Determine the (x, y) coordinate at the center of the cell enclosing the given text.  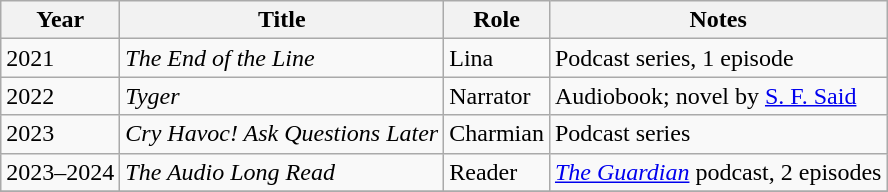
Audiobook; novel by S. F. Said (718, 96)
Narrator (497, 96)
2023 (60, 134)
Notes (718, 20)
The Guardian podcast, 2 episodes (718, 172)
Podcast series (718, 134)
Cry Havoc! Ask Questions Later (282, 134)
The End of the Line (282, 58)
The Audio Long Read (282, 172)
Title (282, 20)
2022 (60, 96)
Year (60, 20)
2023–2024 (60, 172)
Reader (497, 172)
2021 (60, 58)
Lina (497, 58)
Role (497, 20)
Tyger (282, 96)
Charmian (497, 134)
Podcast series, 1 episode (718, 58)
